Return (x, y) of the center of cell containing provided text 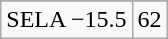
62 (150, 20)
SELA −15.5 (66, 20)
